From the cell containing the given text, extract its center point as (X, Y) coordinate. 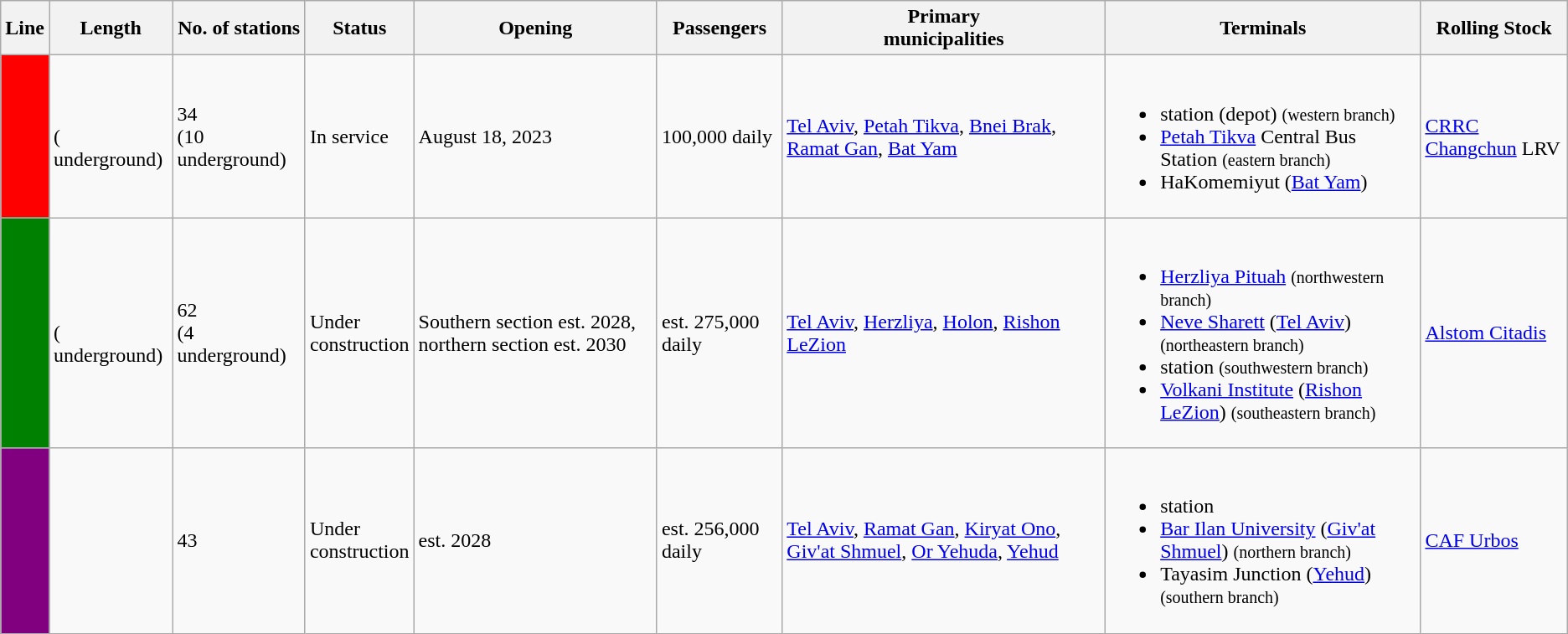
CAF Urbos (1494, 541)
Length (111, 28)
Rolling Stock (1494, 28)
100,000 daily (719, 137)
No. of stations (239, 28)
Alstom Citadis (1494, 333)
Line (25, 28)
Terminals (1263, 28)
Opening (535, 28)
62(4 underground) (239, 333)
Primarymunicipalities (944, 28)
34(10 underground) (239, 137)
station (depot) (western branch)Petah Tikva Central Bus Station (eastern branch)HaKomemiyut (Bat Yam) (1263, 137)
Southern section est. 2028, northern section est. 2030 (535, 333)
Passengers (719, 28)
August 18, 2023 (535, 137)
Status (359, 28)
Tel Aviv, Herzliya, Holon, Rishon LeZion (944, 333)
In service (359, 137)
stationBar Ilan University (Giv'at Shmuel) (northern branch)Tayasim Junction (Yehud) (southern branch) (1263, 541)
est. 2028 (535, 541)
43 (239, 541)
est. 256,000 daily (719, 541)
Tel Aviv, Ramat Gan, Kiryat Ono, Giv'at Shmuel, Or Yehuda, Yehud (944, 541)
est. 275,000 daily (719, 333)
CRRC Changchun LRV (1494, 137)
Tel Aviv, Petah Tikva, Bnei Brak, Ramat Gan, Bat Yam (944, 137)
